Return [X, Y] of the center of cell containing provided text 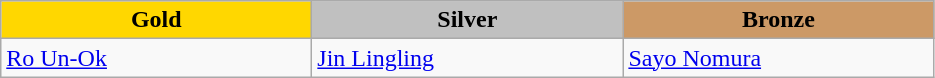
Jin Lingling [468, 58]
Bronze [778, 20]
Silver [468, 20]
Sayo Nomura [778, 58]
Gold [156, 20]
Ro Un-Ok [156, 58]
